Search for the cell housing the specified text and yield its [X, Y] center coordinate. 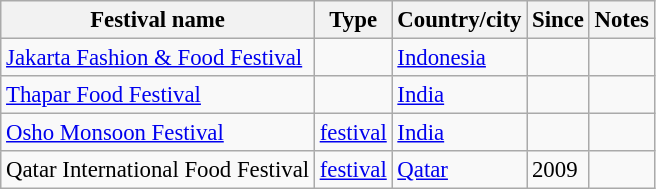
Country/city [460, 20]
Type [353, 20]
Since [558, 20]
Jakarta Fashion & Food Festival [158, 58]
Qatar International Food Festival [158, 170]
Notes [622, 20]
Osho Monsoon Festival [158, 133]
Indonesia [460, 58]
Qatar [460, 170]
Thapar Food Festival [158, 95]
Festival name [158, 20]
2009 [558, 170]
